Detect which cell encompasses the target text, then output its [x, y] center coordinate. 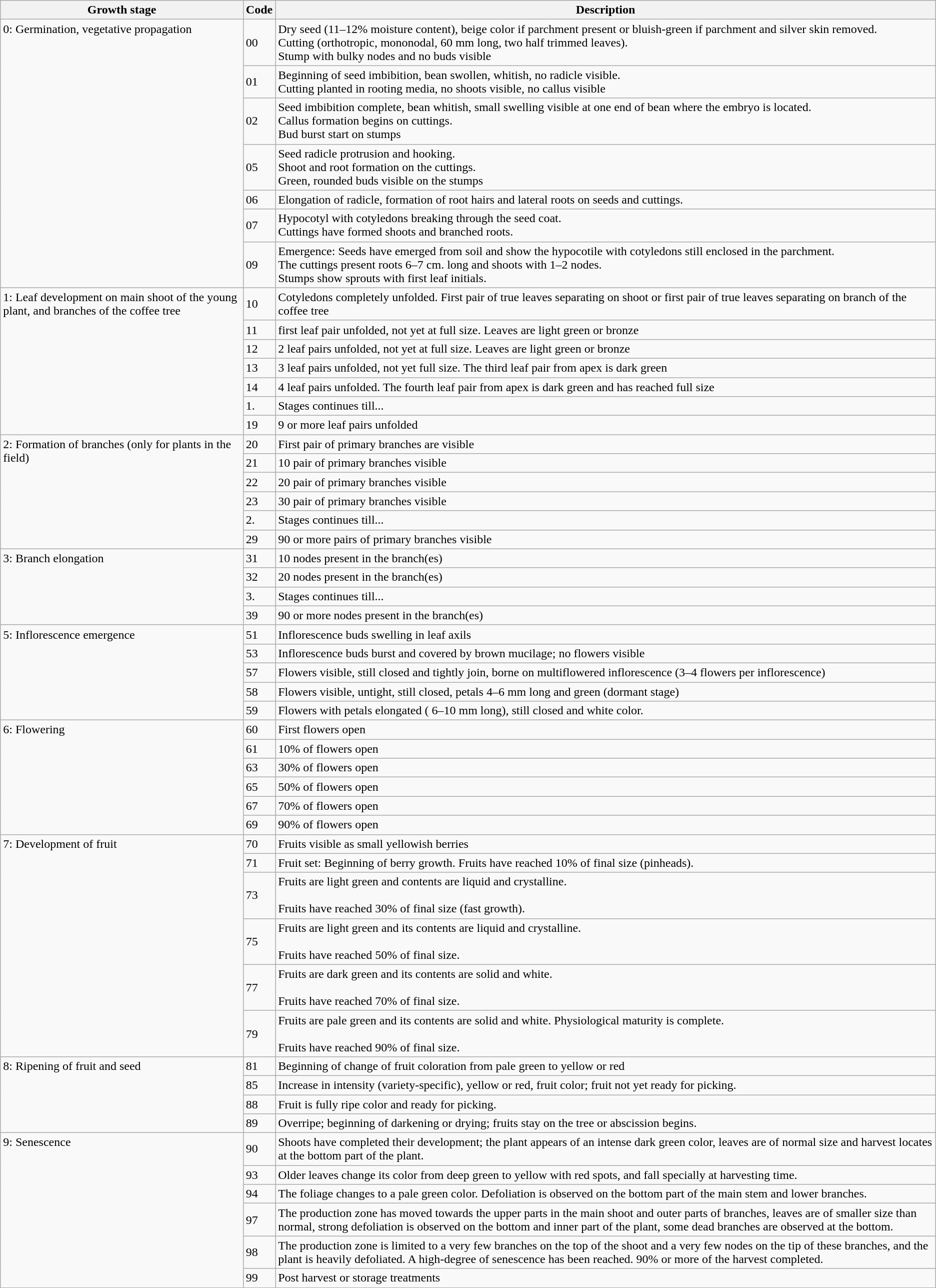
Fruit is fully ripe color and ready for picking. [606, 1104]
2. [259, 520]
3. [259, 596]
7: Development of fruit [122, 945]
10% of flowers open [606, 749]
2: Formation of branches (only for plants in the field) [122, 492]
Flowers with petals elongated ( 6–10 mm long), still closed and white color. [606, 711]
94 [259, 1194]
88 [259, 1104]
97 [259, 1219]
20 nodes present in the branch(es) [606, 577]
00 [259, 43]
90 or more nodes present in the branch(es) [606, 615]
58 [259, 692]
Flowers visible, untight, still closed, petals 4–6 mm long and green (dormant stage) [606, 692]
Fruits are light green and contents are liquid and crystalline. Fruits have reached 30% of final size (fast growth). [606, 895]
39 [259, 615]
02 [259, 121]
Overripe; beginning of darkening or drying; fruits stay on the tree or abscission begins. [606, 1123]
Inflorescence buds swelling in leaf axils [606, 634]
32 [259, 577]
98 [259, 1252]
61 [259, 749]
31 [259, 558]
1: Leaf development on main shoot of the young plant, and branches of the coffee tree [122, 361]
75 [259, 941]
69 [259, 825]
6: Flowering [122, 777]
51 [259, 634]
50% of flowers open [606, 787]
79 [259, 1033]
70 [259, 844]
first leaf pair unfolded, not yet at full size. Leaves are light green or bronze [606, 330]
71 [259, 863]
10 [259, 304]
3: Branch elongation [122, 587]
5: Inflorescence emergence [122, 672]
Fruits are pale green and its contents are solid and white. Physiological maturity is complete. Fruits have reached 90% of final size. [606, 1033]
Code [259, 10]
9 or more leaf pairs unfolded [606, 425]
Flowers visible, still closed and tightly join, borne on multiflowered inflorescence (3–4 flowers per inflorescence) [606, 672]
2 leaf pairs unfolded, not yet at full size. Leaves are light green or bronze [606, 349]
60 [259, 730]
19 [259, 425]
First flowers open [606, 730]
99 [259, 1278]
07 [259, 225]
The foliage changes to a pale green color. Defoliation is observed on the bottom part of the main stem and lower branches. [606, 1194]
Beginning of change of fruit coloration from pale green to yellow or red [606, 1066]
90 [259, 1149]
23 [259, 501]
10 nodes present in the branch(es) [606, 558]
Inflorescence buds burst and covered by brown mucilage; no flowers visible [606, 653]
20 pair of primary branches visible [606, 482]
Elongation of radicle, formation of root hairs and lateral roots on seeds and cuttings. [606, 200]
09 [259, 265]
Growth stage [122, 10]
90 or more pairs of primary branches visible [606, 539]
11 [259, 330]
First pair of primary branches are visible [606, 444]
Fruits visible as small yellowish berries [606, 844]
Hypocotyl with cotyledons breaking through the seed coat. Cuttings have formed shoots and branched roots. [606, 225]
Description [606, 10]
53 [259, 653]
Seed radicle protrusion and hooking. Shoot and root formation on the cuttings. Green, rounded buds visible on the stumps [606, 167]
85 [259, 1085]
14 [259, 387]
13 [259, 368]
0: Germination, vegetative propagation [122, 154]
93 [259, 1175]
12 [259, 349]
1. [259, 406]
05 [259, 167]
Older leaves change its color from deep green to yellow with red spots, and fall specially at harvesting time. [606, 1175]
57 [259, 672]
73 [259, 895]
9: Senescence [122, 1210]
63 [259, 768]
70% of flowers open [606, 806]
Increase in intensity (variety-specific), yellow or red, fruit color; fruit not yet ready for picking. [606, 1085]
77 [259, 987]
65 [259, 787]
3 leaf pairs unfolded, not yet full size. The third leaf pair from apex is dark green [606, 368]
Cotyledons completely unfolded. First pair of true leaves separating on shoot or first pair of true leaves separating on branch of the coffee tree [606, 304]
29 [259, 539]
20 [259, 444]
30 pair of primary branches visible [606, 501]
30% of flowers open [606, 768]
22 [259, 482]
01 [259, 82]
90% of flowers open [606, 825]
Beginning of seed imbibition, bean swollen, whitish, no radicle visible. Cutting planted in rooting media, no shoots visible, no callus visible [606, 82]
06 [259, 200]
21 [259, 463]
10 pair of primary branches visible [606, 463]
81 [259, 1066]
8: Ripening of fruit and seed [122, 1094]
59 [259, 711]
Fruits are dark green and its contents are solid and white. Fruits have reached 70% of final size. [606, 987]
89 [259, 1123]
Fruit set: Beginning of berry growth. Fruits have reached 10% of final size (pinheads). [606, 863]
Post harvest or storage treatments [606, 1278]
Fruits are light green and its contents are liquid and crystalline. Fruits have reached 50% of final size. [606, 941]
67 [259, 806]
4 leaf pairs unfolded. The fourth leaf pair from apex is dark green and has reached full size [606, 387]
